Identify which cell holds the provided text, then report its [X, Y] central coordinate. 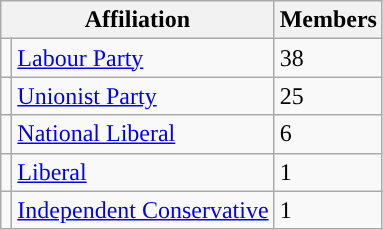
Unionist Party [143, 96]
Members [328, 20]
6 [328, 134]
Labour Party [143, 58]
38 [328, 58]
Liberal [143, 172]
25 [328, 96]
Affiliation [138, 20]
Independent Conservative [143, 210]
National Liberal [143, 134]
